Return (x, y) of the center of cell containing provided text 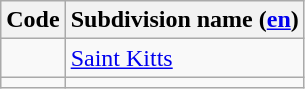
Code (33, 20)
Subdivision name (en) (184, 20)
Saint Kitts (184, 58)
